Pinpoint the cell where the given text exists, returning its (X, Y) midpoint coordinate. 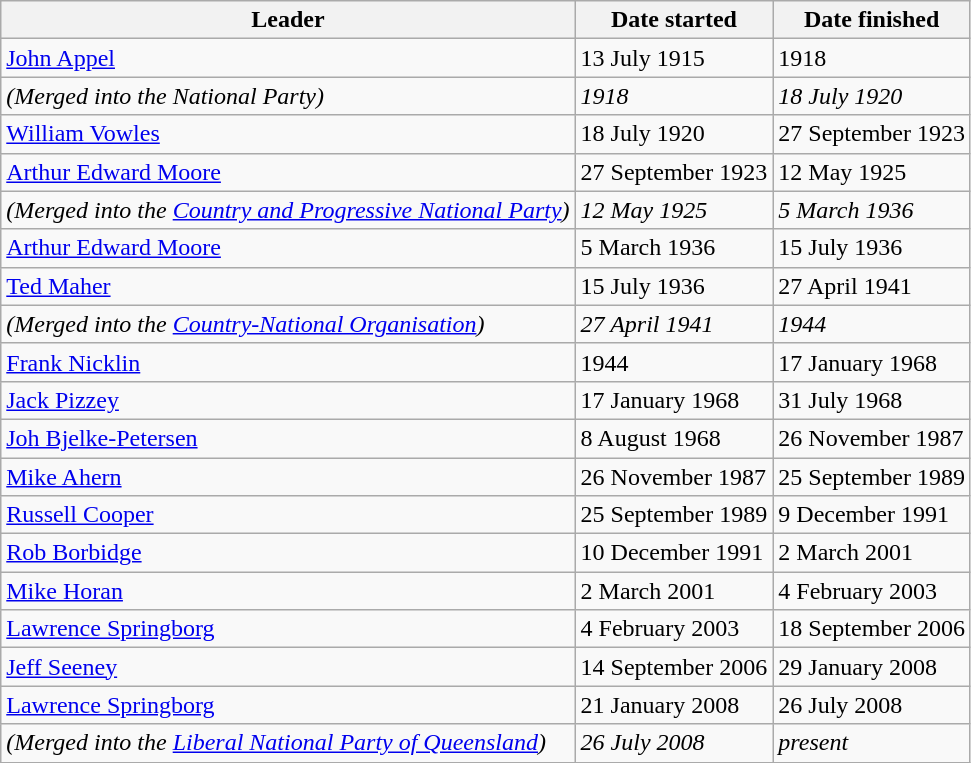
13 July 1915 (674, 58)
(Merged into the Liberal National Party of Queensland) (288, 743)
William Vowles (288, 134)
Joh Bjelke-Petersen (288, 438)
(Merged into the National Party) (288, 96)
(Merged into the Country and Progressive National Party) (288, 210)
Mike Horan (288, 591)
(Merged into the Country-National Organisation) (288, 324)
Rob Borbidge (288, 553)
Frank Nicklin (288, 362)
Leader (288, 20)
John Appel (288, 58)
8 August 1968 (674, 438)
10 December 1991 (674, 553)
Date finished (872, 20)
Ted Maher (288, 286)
18 September 2006 (872, 629)
Date started (674, 20)
29 January 2008 (872, 667)
14 September 2006 (674, 667)
Russell Cooper (288, 515)
Jack Pizzey (288, 400)
Jeff Seeney (288, 667)
21 January 2008 (674, 705)
9 December 1991 (872, 515)
present (872, 743)
31 July 1968 (872, 400)
Mike Ahern (288, 477)
